From the cell containing the given text, extract its center point as [X, Y] coordinate. 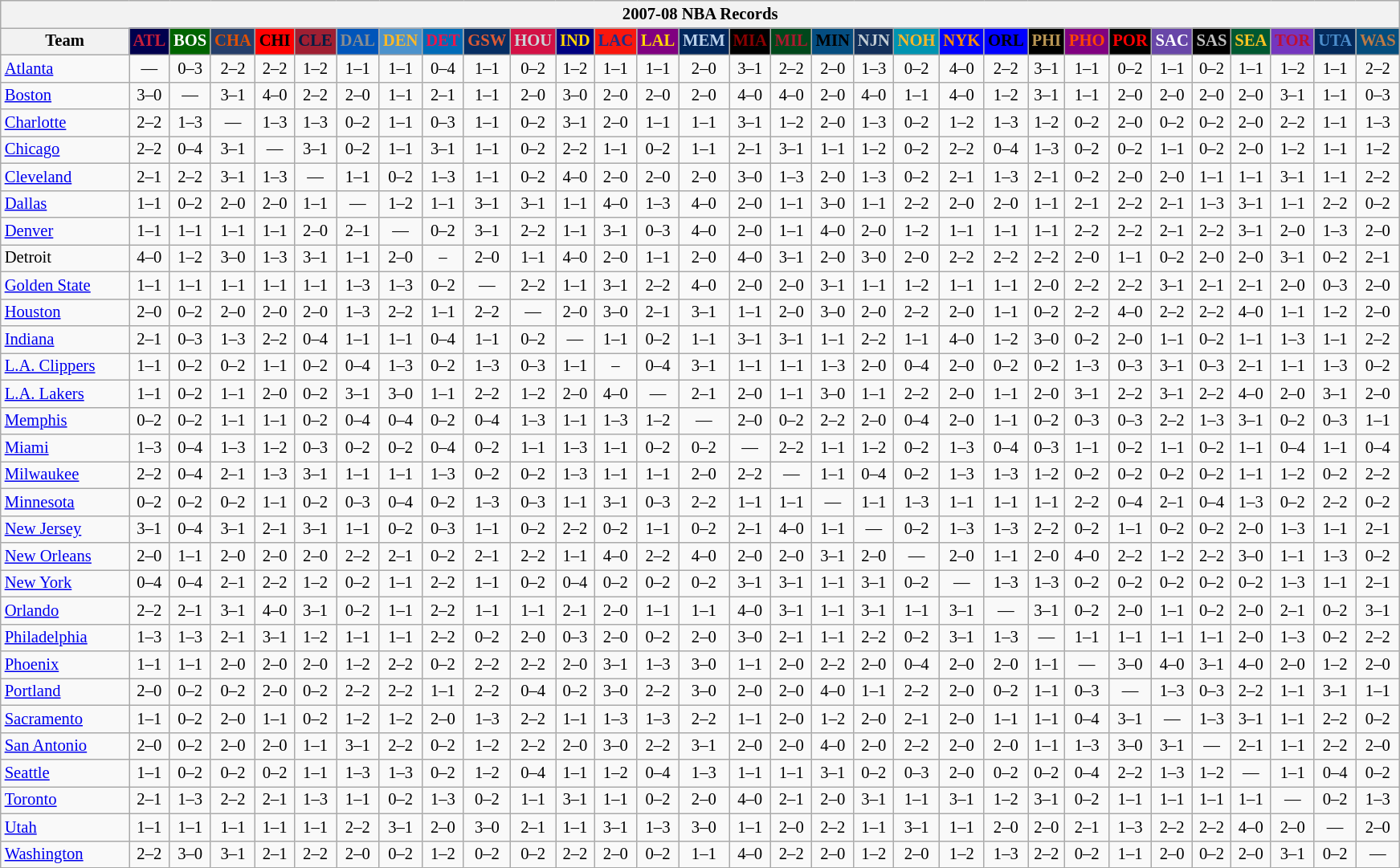
DET [443, 41]
Phoenix [65, 664]
CHI [275, 41]
LAC [615, 41]
CLE [315, 41]
UTA [1335, 41]
DEN [400, 41]
SEA [1251, 41]
Washington [65, 854]
Charlotte [65, 123]
Philadelphia [65, 638]
PHO [1087, 41]
Houston [65, 312]
Denver [65, 230]
Portland [65, 691]
Toronto [65, 800]
Team [65, 41]
L.A. Clippers [65, 366]
GSW [487, 41]
Cleveland [65, 177]
SAS [1212, 41]
POR [1129, 41]
MIN [833, 41]
Sacramento [65, 719]
Miami [65, 447]
Detroit [65, 258]
Chicago [65, 149]
Golden State [65, 285]
WAS [1378, 41]
L.A. Lakers [65, 393]
IND [575, 41]
New Orleans [65, 556]
PHI [1047, 41]
2007-08 NBA Records [700, 14]
NOH [917, 41]
Dallas [65, 204]
ORL [1006, 41]
LAL [658, 41]
BOS [190, 41]
ATL [149, 41]
MIL [792, 41]
Boston [65, 96]
SAC [1173, 41]
MEM [704, 41]
Memphis [65, 421]
HOU [533, 41]
San Antonio [65, 746]
CHA [233, 41]
Utah [65, 827]
Seattle [65, 773]
New Jersey [65, 529]
DAL [358, 41]
NJN [874, 41]
Milwaukee [65, 475]
Minnesota [65, 502]
Orlando [65, 610]
Indiana [65, 340]
New York [65, 583]
MIA [750, 41]
NYK [961, 41]
TOR [1292, 41]
Atlanta [65, 68]
